Locate the cell with the specified text and output its [x, y] center coordinate. 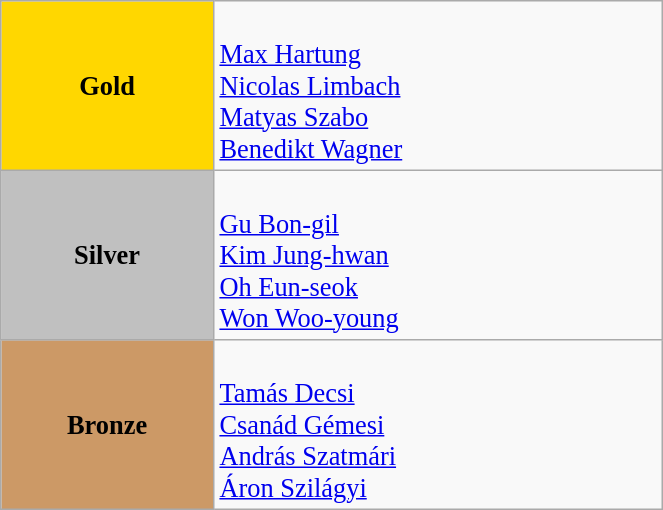
Silver [108, 255]
Gu Bon-gilKim Jung-hwanOh Eun-seokWon Woo-young [438, 255]
Tamás DecsiCsanád GémesiAndrás SzatmáriÁron Szilágyi [438, 424]
Max HartungNicolas LimbachMatyas SzaboBenedikt Wagner [438, 85]
Bronze [108, 424]
Gold [108, 85]
